Pinpoint the cell where the given text exists, returning its (x, y) midpoint coordinate. 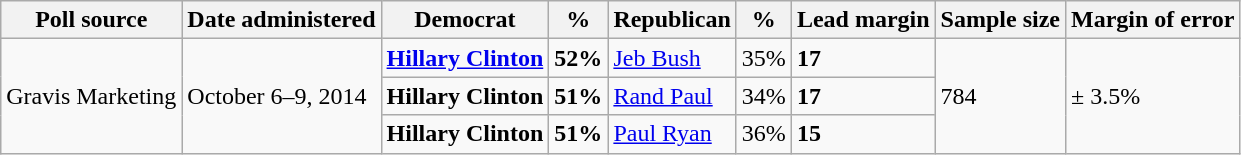
Jeb Bush (672, 58)
52% (578, 58)
Lead margin (863, 20)
Republican (672, 20)
35% (764, 58)
± 3.5% (1152, 96)
October 6–9, 2014 (282, 96)
Poll source (92, 20)
Date administered (282, 20)
36% (764, 134)
15 (863, 134)
Sample size (1000, 20)
784 (1000, 96)
Paul Ryan (672, 134)
Democrat (465, 20)
Margin of error (1152, 20)
34% (764, 96)
Rand Paul (672, 96)
Gravis Marketing (92, 96)
